Search for the cell housing the specified text and yield its [x, y] center coordinate. 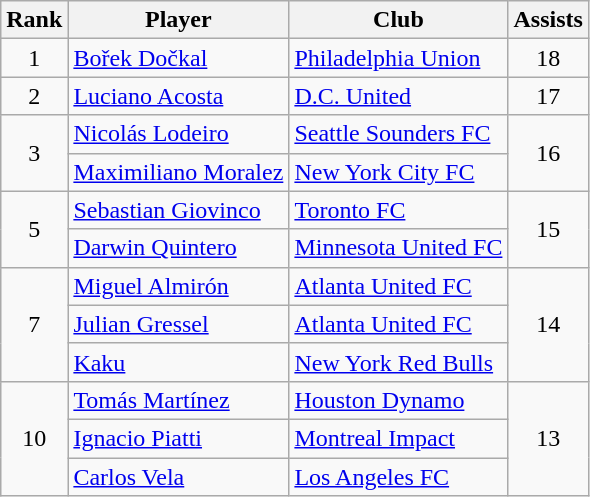
15 [548, 229]
16 [548, 153]
3 [34, 153]
Minnesota United FC [398, 248]
Philadelphia Union [398, 58]
Bořek Dočkal [178, 58]
Montreal Impact [398, 438]
New York City FC [398, 172]
Assists [548, 20]
D.C. United [398, 96]
Houston Dynamo [398, 400]
Luciano Acosta [178, 96]
New York Red Bulls [398, 362]
Player [178, 20]
Kaku [178, 362]
5 [34, 229]
17 [548, 96]
Sebastian Giovinco [178, 210]
Julian Gressel [178, 324]
1 [34, 58]
Darwin Quintero [178, 248]
Miguel Almirón [178, 286]
Seattle Sounders FC [398, 134]
14 [548, 324]
Maximiliano Moralez [178, 172]
10 [34, 438]
Rank [34, 20]
Ignacio Piatti [178, 438]
Club [398, 20]
7 [34, 324]
2 [34, 96]
Los Angeles FC [398, 477]
Nicolás Lodeiro [178, 134]
Toronto FC [398, 210]
13 [548, 438]
18 [548, 58]
Tomás Martínez [178, 400]
Carlos Vela [178, 477]
